Pinpoint the cell where the given text exists, returning its [X, Y] midpoint coordinate. 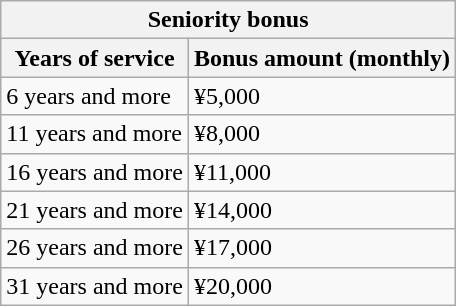
11 years and more [95, 134]
21 years and more [95, 210]
Seniority bonus [228, 20]
31 years and more [95, 286]
¥8,000 [322, 134]
¥17,000 [322, 248]
¥5,000 [322, 96]
Bonus amount (monthly) [322, 58]
¥14,000 [322, 210]
Years of service [95, 58]
6 years and more [95, 96]
16 years and more [95, 172]
¥20,000 [322, 286]
26 years and more [95, 248]
¥11,000 [322, 172]
